Provide the (x, y) coordinate of the cell's center where the given text is located.  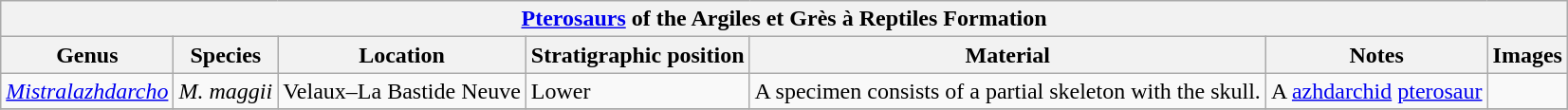
A specimen consists of a partial skeleton with the skull. (1007, 91)
Velaux–La Bastide Neuve (402, 91)
Location (402, 55)
Species (226, 55)
Mistralazhdarcho (87, 91)
Images (1527, 55)
A azhdarchid pterosaur (1376, 91)
Material (1007, 55)
M. maggii (226, 91)
Pterosaurs of the Argiles et Grès à Reptiles Formation (784, 19)
Genus (87, 55)
Lower (637, 91)
Stratigraphic position (637, 55)
Notes (1376, 55)
